From the cell containing the given text, extract its center point as [x, y] coordinate. 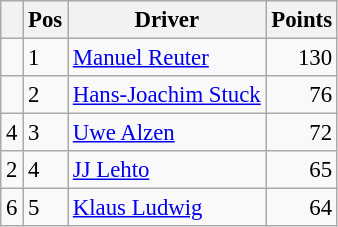
Driver [168, 20]
5 [46, 208]
Uwe Alzen [168, 133]
Points [302, 20]
6 [12, 208]
1 [46, 58]
65 [302, 170]
76 [302, 95]
Hans-Joachim Stuck [168, 95]
Manuel Reuter [168, 58]
Klaus Ludwig [168, 208]
130 [302, 58]
72 [302, 133]
Pos [46, 20]
64 [302, 208]
JJ Lehto [168, 170]
3 [46, 133]
